For the text-containing cell, return its midpoint in [x, y] coordinate format. 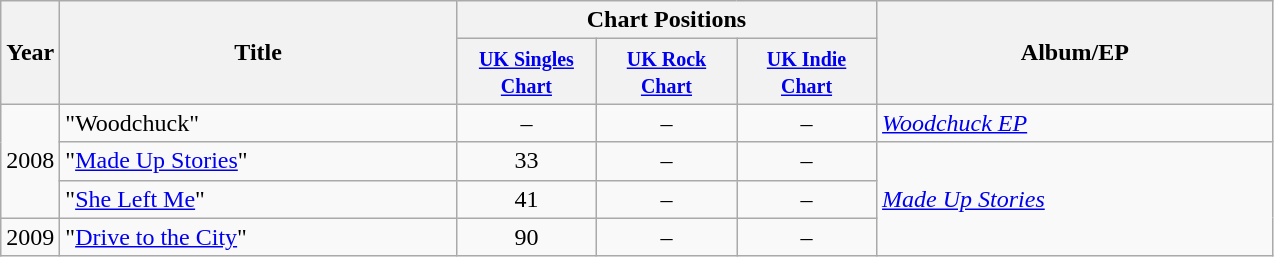
"Made Up Stories" [258, 161]
2008 [30, 161]
Album/EP [1076, 52]
Year [30, 52]
Made Up Stories [1076, 199]
"Drive to the City" [258, 237]
41 [526, 199]
Title [258, 52]
Woodchuck EP [1076, 123]
Chart Positions [666, 20]
"She Left Me" [258, 199]
"Woodchuck" [258, 123]
33 [526, 161]
2009 [30, 237]
UK Singles Chart [526, 72]
UK Rock Chart [666, 72]
UK Indie Chart [806, 72]
90 [526, 237]
